Scan for the cell matching the given text and deliver its [x, y] coordinate at center. 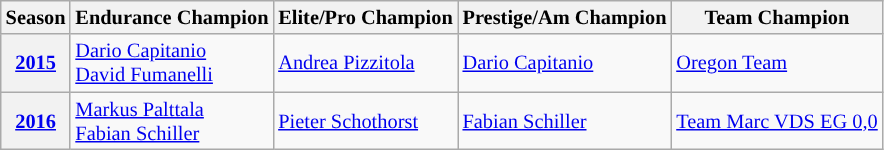
Oregon Team [776, 63]
Andrea Pizzitola [365, 63]
2016 [36, 121]
Season [36, 17]
Fabian Schiller [565, 121]
Markus Palttala Fabian Schiller [172, 121]
Prestige/Am Champion [565, 17]
Elite/Pro Champion [365, 17]
Dario Capitanio David Fumanelli [172, 63]
Team Marc VDS EG 0,0 [776, 121]
Dario Capitanio [565, 63]
Team Champion [776, 17]
2015 [36, 63]
Endurance Champion [172, 17]
Pieter Schothorst [365, 121]
